Search for the cell housing the specified text and yield its (X, Y) center coordinate. 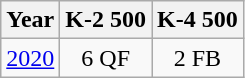
K-2 500 (106, 20)
Year (30, 20)
2020 (30, 58)
K-4 500 (198, 20)
6 QF (106, 58)
2 FB (198, 58)
